Find where the given text appears and provide that cell's center as (x, y) coordinate. 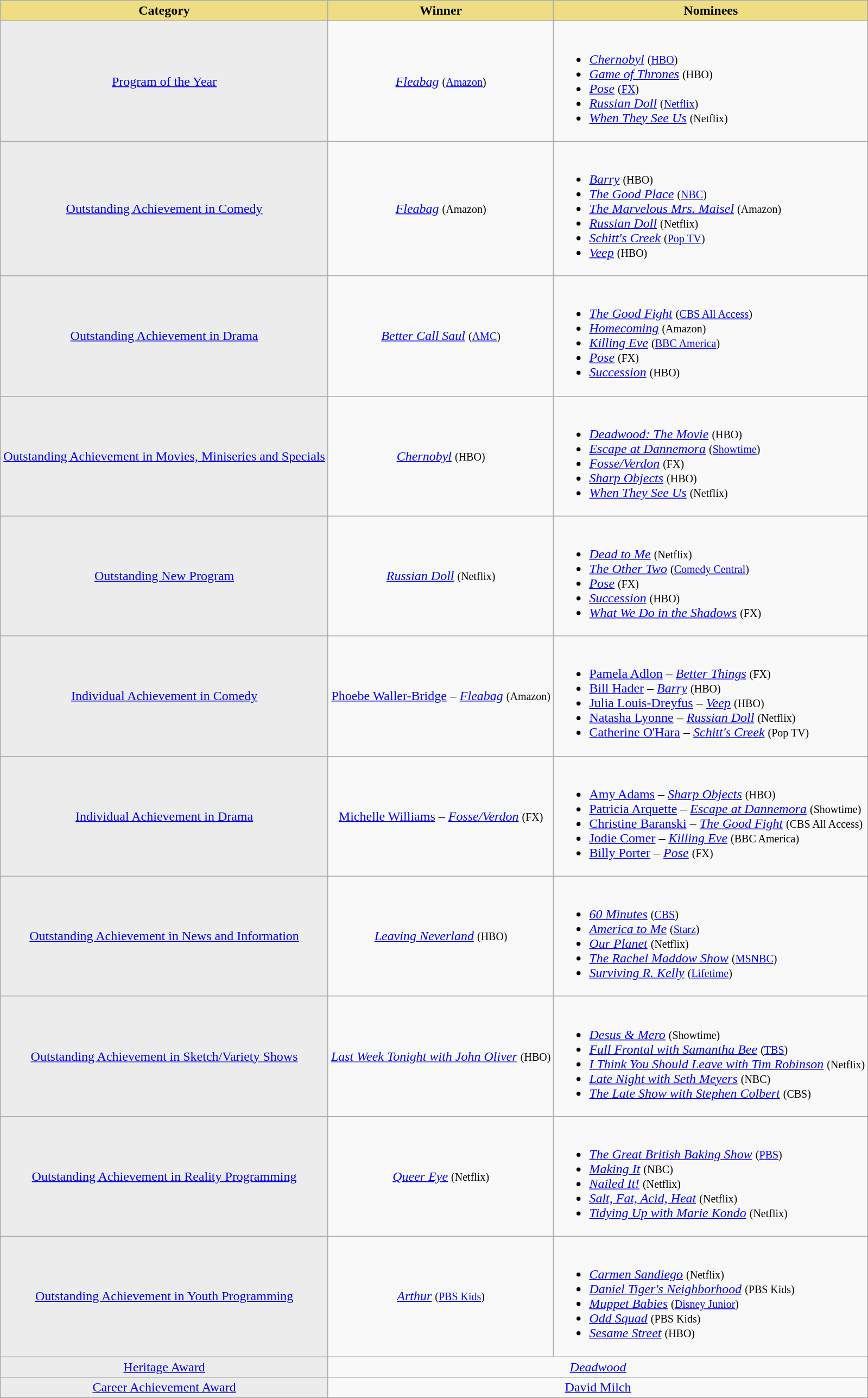
Heritage Award (164, 1367)
Michelle Williams – Fosse/Verdon (FX) (441, 816)
Outstanding Achievement in Movies, Miniseries and Specials (164, 456)
Individual Achievement in Comedy (164, 696)
David Milch (598, 1388)
Carmen Sandiego (Netflix)Daniel Tiger's Neighborhood (PBS Kids)Muppet Babies (Disney Junior)Odd Squad (PBS Kids)Sesame Street (HBO) (711, 1296)
Deadwood (598, 1367)
Russian Doll (Netflix) (441, 576)
Program of the Year (164, 81)
Barry (HBO)The Good Place (NBC)The Marvelous Mrs. Maisel (Amazon)Russian Doll (Netflix)Schitt's Creek (Pop TV)Veep (HBO) (711, 209)
Chernobyl (HBO)Game of Thrones (HBO)Pose (FX)Russian Doll (Netflix)When They See Us (Netflix) (711, 81)
Outstanding Achievement in Sketch/Variety Shows (164, 1056)
Winner (441, 11)
60 Minutes (CBS)America to Me (Starz)Our Planet (Netflix)The Rachel Maddow Show (MSNBC)Surviving R. Kelly (Lifetime) (711, 936)
The Good Fight (CBS All Access)Homecoming (Amazon)Killing Eve (BBC America)Pose (FX)Succession (HBO) (711, 336)
Arthur (PBS Kids) (441, 1296)
Career Achievement Award (164, 1388)
Outstanding New Program (164, 576)
Dead to Me (Netflix)The Other Two (Comedy Central)Pose (FX)Succession (HBO)What We Do in the Shadows (FX) (711, 576)
Outstanding Achievement in News and Information (164, 936)
Last Week Tonight with John Oliver (HBO) (441, 1056)
Category (164, 11)
Individual Achievement in Drama (164, 816)
Outstanding Achievement in Drama (164, 336)
Better Call Saul (AMC) (441, 336)
Outstanding Achievement in Reality Programming (164, 1176)
Nominees (711, 11)
Outstanding Achievement in Comedy (164, 209)
Leaving Neverland (HBO) (441, 936)
The Great British Baking Show (PBS)Making It (NBC)Nailed It! (Netflix)Salt, Fat, Acid, Heat (Netflix)Tidying Up with Marie Kondo (Netflix) (711, 1176)
Queer Eye (Netflix) (441, 1176)
Phoebe Waller-Bridge – Fleabag (Amazon) (441, 696)
Chernobyl (HBO) (441, 456)
Outstanding Achievement in Youth Programming (164, 1296)
Deadwood: The Movie (HBO)Escape at Dannemora (Showtime)Fosse/Verdon (FX)Sharp Objects (HBO)When They See Us (Netflix) (711, 456)
